Return the (X, Y) coordinate for the center point of the cell that contains the specified text.  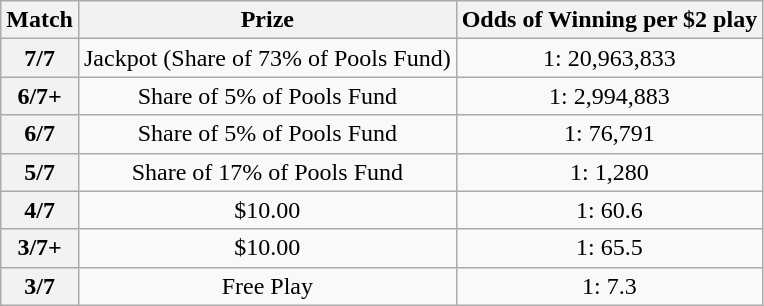
6/7 (40, 134)
Odds of Winning per $2 play (610, 20)
3/7+ (40, 248)
4/7 (40, 210)
1: 7.3 (610, 286)
5/7 (40, 172)
Share of 17% of Pools Fund (267, 172)
3/7 (40, 286)
1: 20,963,833 (610, 58)
6/7+ (40, 96)
1: 76,791 (610, 134)
Jackpot (Share of 73% of Pools Fund) (267, 58)
1: 65.5 (610, 248)
Prize (267, 20)
1: 2,994,883 (610, 96)
1: 60.6 (610, 210)
Free Play (267, 286)
7/7 (40, 58)
Match (40, 20)
1: 1,280 (610, 172)
